Return the [X, Y] coordinate for the center point of the cell that contains the specified text.  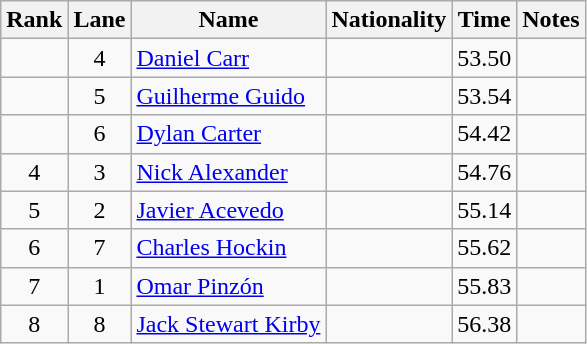
Rank [34, 20]
53.54 [484, 96]
Omar Pinzón [228, 286]
56.38 [484, 324]
53.50 [484, 58]
1 [100, 286]
Jack Stewart Kirby [228, 324]
Name [228, 20]
2 [100, 210]
3 [100, 172]
54.42 [484, 134]
Nationality [389, 20]
55.83 [484, 286]
Charles Hockin [228, 248]
Guilherme Guido [228, 96]
Notes [551, 20]
54.76 [484, 172]
Javier Acevedo [228, 210]
Dylan Carter [228, 134]
Lane [100, 20]
Daniel Carr [228, 58]
Nick Alexander [228, 172]
Time [484, 20]
55.62 [484, 248]
55.14 [484, 210]
